Identify which cell holds the provided text, then report its [X, Y] central coordinate. 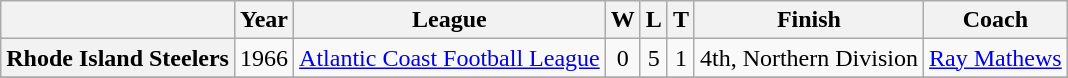
Year [264, 20]
L [654, 20]
W [622, 20]
League [450, 20]
Atlantic Coast Football League [450, 58]
Coach [995, 20]
1966 [264, 58]
T [680, 20]
Rhode Island Steelers [118, 58]
0 [622, 58]
5 [654, 58]
Ray Mathews [995, 58]
1 [680, 58]
4th, Northern Division [808, 58]
Finish [808, 20]
